Locate the cell with the specified text and output its (X, Y) center coordinate. 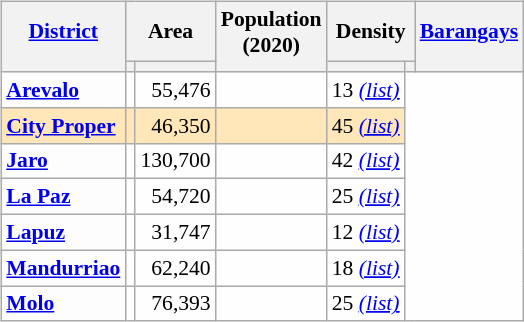
45 (list) (366, 125)
Density (371, 31)
Molo (63, 304)
Mandurriao (63, 268)
54,720 (175, 197)
130,700 (175, 161)
31,747 (175, 232)
42 (list) (366, 161)
Jaro (63, 161)
City Proper (63, 125)
13 (list) (366, 90)
46,350 (175, 125)
Lapuz (63, 232)
District (63, 31)
76,393 (175, 304)
La Paz (63, 197)
18 (list) (366, 268)
Population(2020) (272, 31)
12 (list) (366, 232)
Arevalo (63, 90)
55,476 (175, 90)
Barangays (469, 31)
Area (170, 31)
62,240 (175, 268)
